Return the [X, Y] coordinate for the center point of the cell that contains the specified text.  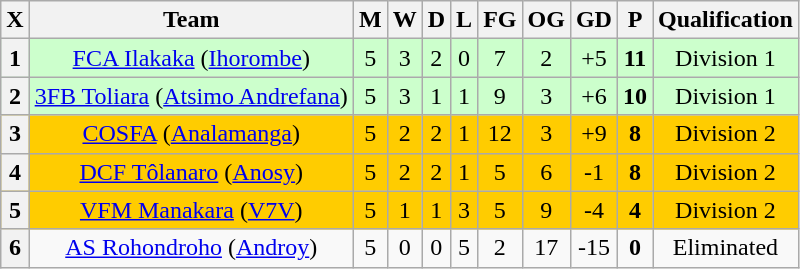
11 [634, 58]
-15 [594, 248]
+9 [594, 134]
Team [191, 20]
Eliminated [726, 248]
VFM Manakara (V7V) [191, 210]
W [404, 20]
OG [546, 20]
Qualification [726, 20]
7 [500, 58]
AS Rohondroho (Androy) [191, 248]
FG [500, 20]
12 [500, 134]
P [634, 20]
GD [594, 20]
L [464, 20]
17 [546, 248]
3FB Toliara (Atsimo Andrefana) [191, 96]
X [15, 20]
D [436, 20]
M [370, 20]
+6 [594, 96]
-4 [594, 210]
COSFA (Analamanga) [191, 134]
-1 [594, 172]
10 [634, 96]
FCA Ilakaka (Ihorombe) [191, 58]
+5 [594, 58]
DCF Tôlanaro (Anosy) [191, 172]
